Return [x, y] of the center of cell containing provided text 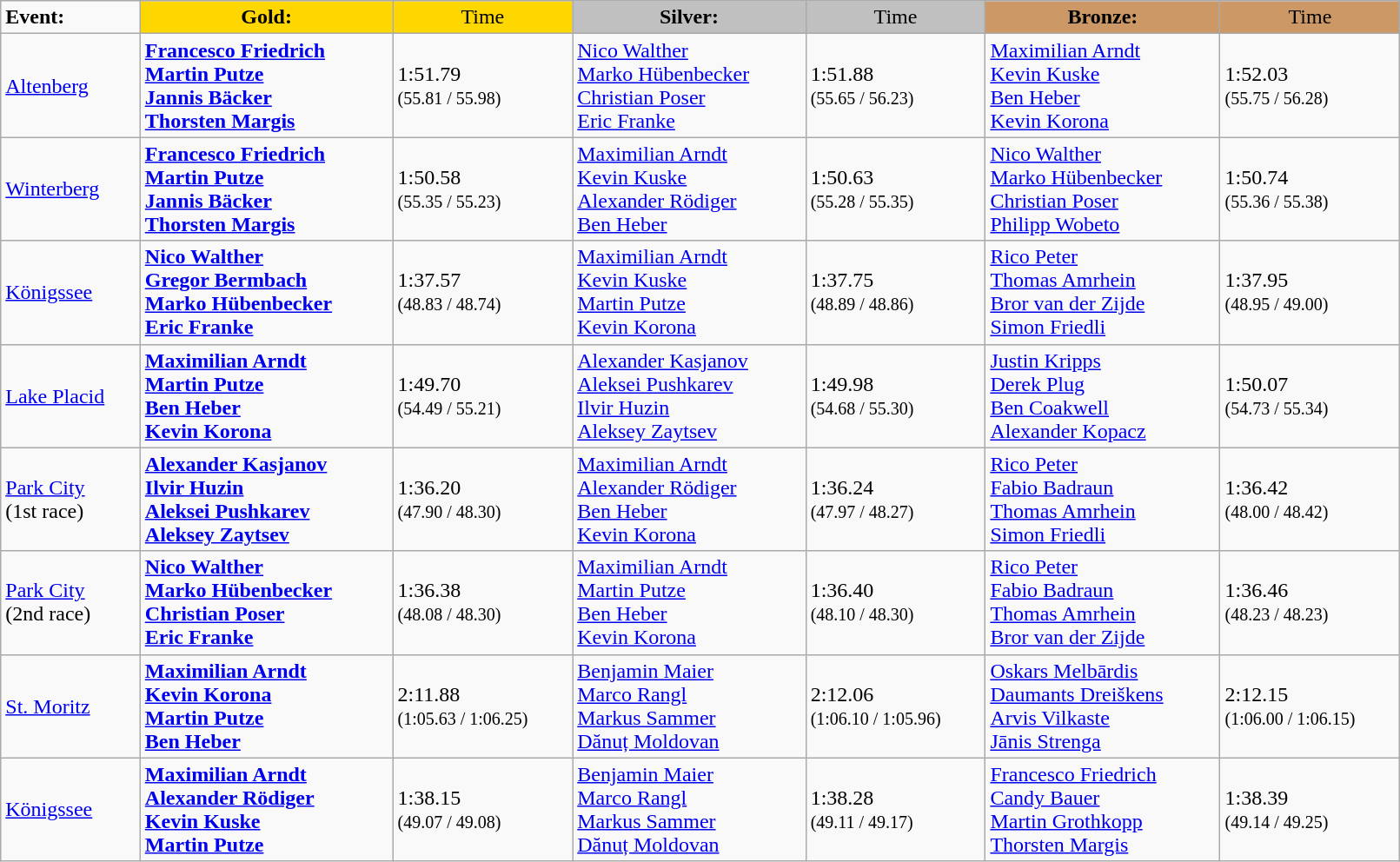
Justin KrippsDerek PlugBen CoakwellAlexander Kopacz [1103, 396]
1:36.24(47.97 / 48.27) [895, 499]
1:36.40(48.10 / 48.30) [895, 603]
1:36.42(48.00 / 48.42) [1310, 499]
1:38.39(49.14 / 49.25) [1310, 810]
1:50.58(55.35 / 55.23) [483, 189]
Alexander KasjanovIlvir HuzinAleksei PushkarevAleksey Zaytsev [266, 499]
1:37.95(48.95 / 49.00) [1310, 292]
1:37.57(48.83 / 48.74) [483, 292]
Rico PeterFabio BadraunThomas AmrheinBror van der Zijde [1103, 603]
Alexander KasjanovAleksei PushkarevIlvir HuzinAleksey Zaytsev [689, 396]
Park City(2nd race) [71, 603]
Rico PeterThomas AmrheinBror van der ZijdeSimon Friedli [1103, 292]
St. Moritz [71, 706]
Nico WaltherMarko HübenbeckerChristian PoserPhilipp Wobeto [1103, 189]
Maximilian ArndtKevin KuskeAlexander RödigerBen Heber [689, 189]
1:38.15 (49.07 / 49.08) [483, 810]
Park City(1st race) [71, 499]
Altenberg [71, 85]
Maximilian ArndtKevin KoronaMartin PutzeBen Heber [266, 706]
Bronze: [1103, 17]
1:50.63(55.28 / 55.35) [895, 189]
Rico PeterFabio BadraunThomas AmrheinSimon Friedli [1103, 499]
2:12.15(1:06.00 / 1:06.15) [1310, 706]
Nico WaltherGregor BermbachMarko HübenbeckerEric Franke [266, 292]
Maximilian ArndtAlexander RödigerKevin KuskeMartin Putze [266, 810]
2:12.06(1:06.10 / 1:05.96) [895, 706]
1:36.46(48.23 / 48.23) [1310, 603]
1:52.03(55.75 / 56.28) [1310, 85]
1:49.98(54.68 / 55.30) [895, 396]
1:50.74(55.36 / 55.38) [1310, 189]
1:37.75(48.89 / 48.86) [895, 292]
Winterberg [71, 189]
Maximilian ArndtKevin KuskeMartin PutzeKevin Korona [689, 292]
Silver: [689, 17]
1:51.79(55.81 / 55.98) [483, 85]
Gold: [266, 17]
1:36.38(48.08 / 48.30) [483, 603]
1:38.28(49.11 / 49.17) [895, 810]
Lake Placid [71, 396]
1:50.07(54.73 / 55.34) [1310, 396]
2:11.88(1:05.63 / 1:06.25) [483, 706]
Oskars MelbārdisDaumants DreiškensArvis VilkasteJānis Strenga [1103, 706]
1:49.70(54.49 / 55.21) [483, 396]
1:51.88(55.65 / 56.23) [895, 85]
Maximilian ArndtKevin KuskeBen HeberKevin Korona [1103, 85]
Event: [71, 17]
1:36.20(47.90 / 48.30) [483, 499]
Maximilian ArndtAlexander RödigerBen HeberKevin Korona [689, 499]
Francesco FriedrichCandy BauerMartin GrothkoppThorsten Margis [1103, 810]
